Search for the cell housing the specified text and yield its (X, Y) center coordinate. 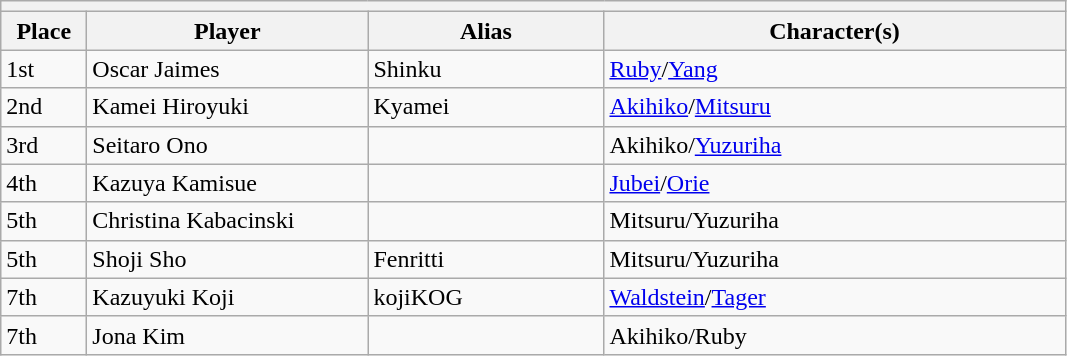
Place (44, 31)
Ruby/Yang (834, 69)
Kamei Hiroyuki (228, 107)
Akihiko/Mitsuru (834, 107)
2nd (44, 107)
Christina Kabacinski (228, 221)
3rd (44, 145)
Player (228, 31)
Kazuyuki Koji (228, 297)
Jubei/Orie (834, 183)
Akihiko/Ruby (834, 335)
1st (44, 69)
4th (44, 183)
kojiKOG (486, 297)
Fenritti (486, 259)
Oscar Jaimes (228, 69)
Alias (486, 31)
Shoji Sho (228, 259)
Akihiko/Yuzuriha (834, 145)
Seitaro Ono (228, 145)
Kyamei (486, 107)
Shinku (486, 69)
Waldstein/Tager (834, 297)
Kazuya Kamisue (228, 183)
Character(s) (834, 31)
Jona Kim (228, 335)
